Identify which cell holds the provided text, then report its [x, y] central coordinate. 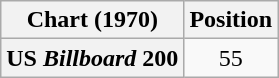
Chart (1970) [92, 20]
US Billboard 200 [92, 58]
Position [231, 20]
55 [231, 58]
